Locate the cell with the specified text and output its [x, y] center coordinate. 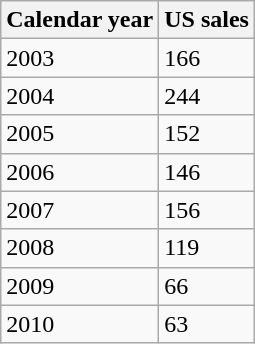
156 [207, 210]
2006 [80, 172]
2005 [80, 134]
Calendar year [80, 20]
63 [207, 324]
119 [207, 248]
166 [207, 58]
US sales [207, 20]
2008 [80, 248]
2003 [80, 58]
152 [207, 134]
66 [207, 286]
244 [207, 96]
2007 [80, 210]
2004 [80, 96]
146 [207, 172]
2010 [80, 324]
2009 [80, 286]
